Scan for the cell matching the given text and deliver its (x, y) coordinate at center. 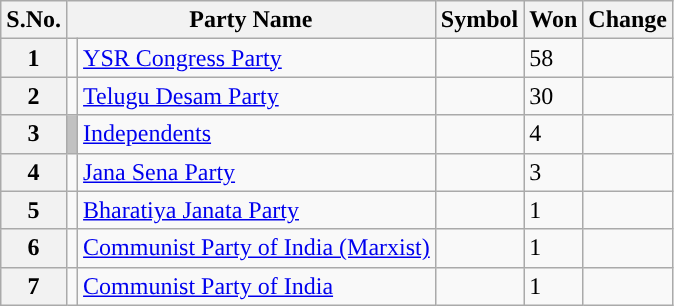
Independents (257, 134)
Communist Party of India (Marxist) (257, 248)
Won (554, 20)
S.No. (34, 20)
Symbol (479, 20)
7 (34, 286)
5 (34, 210)
Communist Party of India (257, 286)
Change (628, 20)
Bharatiya Janata Party (257, 210)
Party Name (250, 20)
Jana Sena Party (257, 172)
6 (34, 248)
Telugu Desam Party (257, 96)
30 (554, 96)
YSR Congress Party (257, 58)
2 (34, 96)
58 (554, 58)
